Output the (x, y) coordinate of the center of the cell containing the given text.  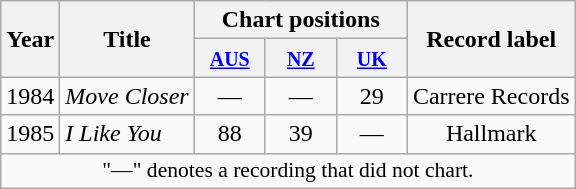
Year (30, 39)
1985 (30, 134)
39 (300, 134)
Carrere Records (491, 96)
Chart positions (300, 20)
29 (372, 96)
Hallmark (491, 134)
Title (127, 39)
88 (230, 134)
AUS (230, 58)
I Like You (127, 134)
Move Closer (127, 96)
1984 (30, 96)
"—" denotes a recording that did not chart. (288, 171)
NZ (300, 58)
Record label (491, 39)
UK (372, 58)
